Determine the (X, Y) coordinate at the center of the cell enclosing the given text.  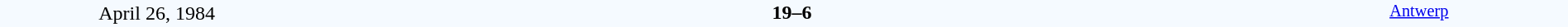
19–6 (791, 12)
Antwerp (1419, 13)
April 26, 1984 (157, 13)
